Detect which cell encompasses the target text, then output its [x, y] center coordinate. 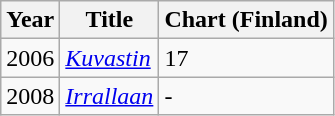
17 [246, 58]
Kuvastin [110, 58]
Irrallaan [110, 96]
Title [110, 20]
- [246, 96]
Chart (Finland) [246, 20]
2006 [30, 58]
Year [30, 20]
2008 [30, 96]
